Detect which cell encompasses the target text, then output its [x, y] center coordinate. 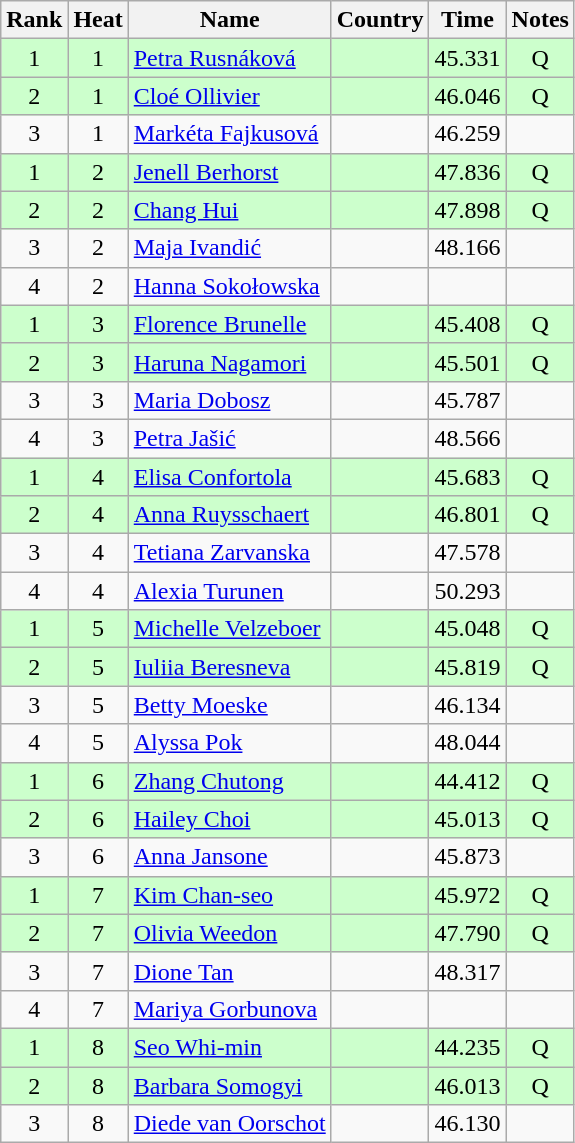
Rank [34, 20]
46.134 [468, 705]
Anna Jansone [230, 857]
46.013 [468, 1085]
48.566 [468, 438]
48.166 [468, 248]
45.013 [468, 819]
Maja Ivandić [230, 248]
Maria Dobosz [230, 400]
45.873 [468, 857]
47.836 [468, 172]
48.317 [468, 971]
Markéta Fajkusová [230, 134]
Notes [540, 20]
Anna Ruysschaert [230, 515]
Michelle Velzeboer [230, 629]
47.790 [468, 933]
Zhang Chutong [230, 781]
Time [468, 20]
Chang Hui [230, 210]
45.972 [468, 895]
46.259 [468, 134]
Iuliia Beresneva [230, 667]
45.408 [468, 324]
Elisa Confortola [230, 477]
45.683 [468, 477]
Country [380, 20]
Hanna Sokołowska [230, 286]
Olivia Weedon [230, 933]
Cloé Ollivier [230, 96]
Petra Jašić [230, 438]
50.293 [468, 591]
47.578 [468, 553]
46.130 [468, 1124]
Jenell Berhorst [230, 172]
45.787 [468, 400]
Barbara Somogyi [230, 1085]
48.044 [468, 743]
Kim Chan-seo [230, 895]
45.501 [468, 362]
46.046 [468, 96]
44.235 [468, 1047]
Tetiana Zarvanska [230, 553]
45.048 [468, 629]
Haruna Nagamori [230, 362]
45.819 [468, 667]
47.898 [468, 210]
Heat [98, 20]
44.412 [468, 781]
Seo Whi-min [230, 1047]
Name [230, 20]
Alyssa Pok [230, 743]
Diede van Oorschot [230, 1124]
Betty Moeske [230, 705]
Alexia Turunen [230, 591]
Mariya Gorbunova [230, 1009]
Petra Rusnáková [230, 58]
Dione Tan [230, 971]
Hailey Choi [230, 819]
46.801 [468, 515]
45.331 [468, 58]
Florence Brunelle [230, 324]
